Pinpoint the cell where the given text exists, returning its [X, Y] midpoint coordinate. 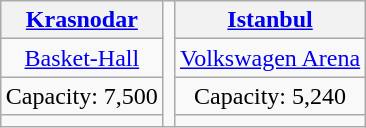
Krasnodar [82, 20]
Capacity: 7,500 [82, 96]
Basket-Hall [82, 58]
Istanbul [270, 20]
Capacity: 5,240 [270, 96]
Volkswagen Arena [270, 58]
